Output the (x, y) coordinate of the center of the cell containing the given text.  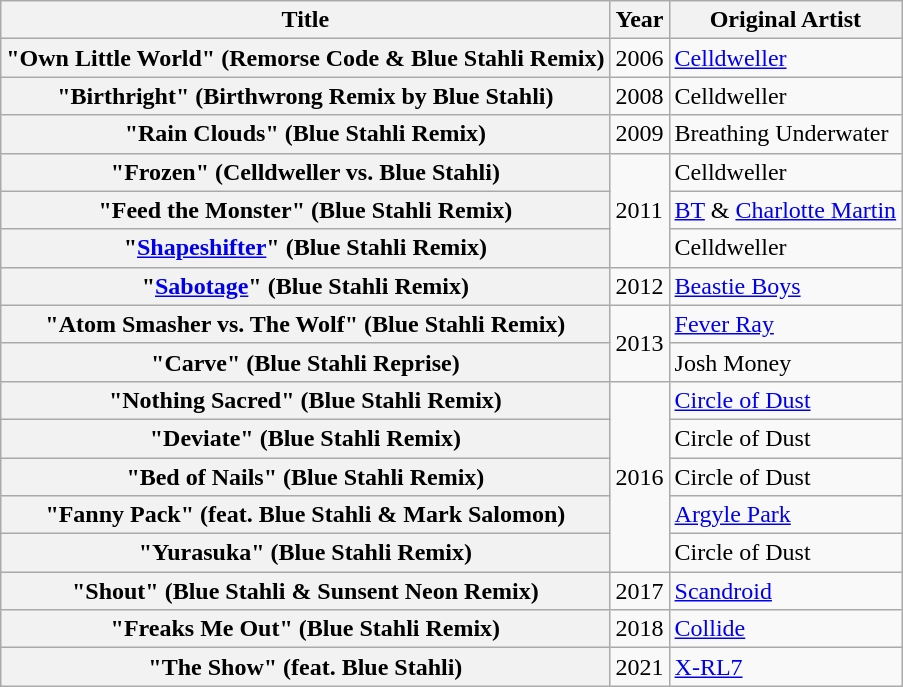
Argyle Park (786, 515)
2017 (640, 591)
"Own Little World" (Remorse Code & Blue Stahli Remix) (306, 58)
"Shout" (Blue Stahli & Sunsent Neon Remix) (306, 591)
X-RL7 (786, 667)
"Fanny Pack" (feat. Blue Stahli & Mark Salomon) (306, 515)
Fever Ray (786, 324)
2011 (640, 210)
"Frozen" (Celldweller vs. Blue Stahli) (306, 172)
Beastie Boys (786, 286)
"Feed the Monster" (Blue Stahli Remix) (306, 210)
"Bed of Nails" (Blue Stahli Remix) (306, 477)
"Freaks Me Out" (Blue Stahli Remix) (306, 629)
"The Show" (feat. Blue Stahli) (306, 667)
Original Artist (786, 20)
"Sabotage" (Blue Stahli Remix) (306, 286)
"Rain Clouds" (Blue Stahli Remix) (306, 134)
"Nothing Sacred" (Blue Stahli Remix) (306, 400)
"Birthright" (Birthwrong Remix by Blue Stahli) (306, 96)
Collide (786, 629)
Breathing Underwater (786, 134)
2008 (640, 96)
2006 (640, 58)
"Atom Smasher vs. The Wolf" (Blue Stahli Remix) (306, 324)
"Yurasuka" (Blue Stahli Remix) (306, 553)
2012 (640, 286)
Scandroid (786, 591)
Title (306, 20)
2021 (640, 667)
2016 (640, 476)
"Shapeshifter" (Blue Stahli Remix) (306, 248)
2013 (640, 343)
"Carve" (Blue Stahli Reprise) (306, 362)
BT & Charlotte Martin (786, 210)
Josh Money (786, 362)
"Deviate" (Blue Stahli Remix) (306, 438)
Year (640, 20)
2018 (640, 629)
2009 (640, 134)
